Extract the (x, y) coordinate from the center of the cell holding the provided text.  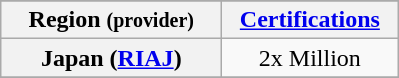
2x Million (310, 58)
Region (provider) (112, 20)
Certifications (310, 20)
Japan (RIAJ) (112, 58)
